Find where the given text appears and provide that cell's center as [X, Y] coordinate. 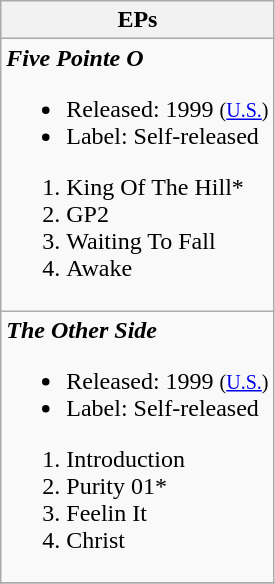
The Other SideReleased: 1999 (U.S.)Label: Self-releasedIntroductionPurity 01*Feelin ItChrist [138, 447]
Five Pointe OReleased: 1999 (U.S.)Label: Self-releasedKing Of The Hill*GP2Waiting To FallAwake [138, 175]
EPs [138, 20]
